Capture the cell that displays the provided text and extract its (x, y) central coordinate. 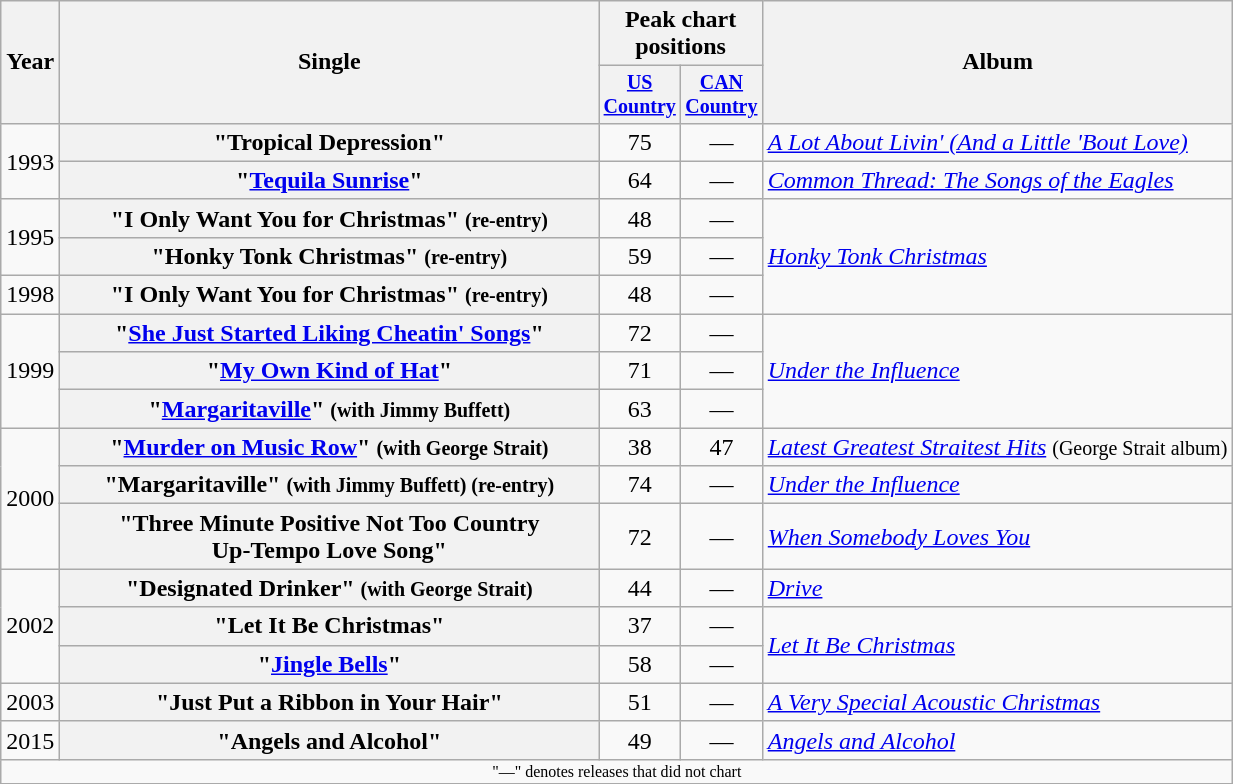
64 (640, 180)
63 (640, 409)
"Just Put a Ribbon in Your Hair" (330, 702)
A Very Special Acoustic Christmas (998, 702)
Single (330, 62)
"Margaritaville" (with Jimmy Buffett) (re-entry) (330, 485)
"Designated Drinker" (with George Strait) (330, 588)
"Angels and Alcohol" (330, 740)
1993 (30, 161)
1998 (30, 295)
Album (998, 62)
2015 (30, 740)
"Honky Tonk Christmas" (re-entry) (330, 256)
Year (30, 62)
49 (640, 740)
2000 (30, 498)
A Lot About Livin' (And a Little 'Bout Love) (998, 142)
Latest Greatest Straitest Hits (George Strait album) (998, 447)
"Three Minute Positive Not Too CountryUp-Tempo Love Song" (330, 536)
75 (640, 142)
"Murder on Music Row" (with George Strait) (330, 447)
38 (640, 447)
74 (640, 485)
58 (640, 664)
Drive (998, 588)
Common Thread: The Songs of the Eagles (998, 180)
"Tropical Depression" (330, 142)
US Country (640, 94)
"—" denotes releases that did not chart (617, 771)
"Let It Be Christmas" (330, 626)
37 (640, 626)
When Somebody Loves You (998, 536)
"My Own Kind of Hat" (330, 371)
1999 (30, 371)
"She Just Started Liking Cheatin' Songs" (330, 333)
59 (640, 256)
Let It Be Christmas (998, 645)
51 (640, 702)
1995 (30, 237)
Honky Tonk Christmas (998, 256)
"Jingle Bells" (330, 664)
"Margaritaville" (with Jimmy Buffett) (330, 409)
44 (640, 588)
Peak chartpositions (680, 34)
2002 (30, 626)
71 (640, 371)
2003 (30, 702)
CAN Country (722, 94)
47 (722, 447)
"Tequila Sunrise" (330, 180)
Angels and Alcohol (998, 740)
